From the cell containing the given text, extract its center point as (x, y) coordinate. 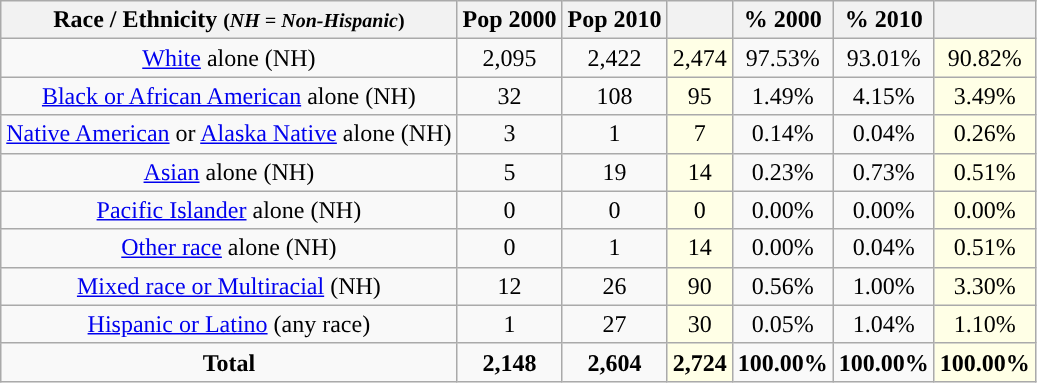
2,095 (510, 58)
Mixed race or Multiracial (NH) (229, 286)
30 (700, 324)
Hispanic or Latino (any race) (229, 324)
Other race alone (NH) (229, 248)
4.15% (884, 96)
1.04% (884, 324)
0.73% (884, 172)
19 (614, 172)
3 (510, 134)
2,422 (614, 58)
Total (229, 362)
0.05% (782, 324)
% 2000 (782, 20)
95 (700, 96)
3.49% (984, 96)
0.56% (782, 286)
% 2010 (884, 20)
0.23% (782, 172)
0.14% (782, 134)
Pop 2000 (510, 20)
27 (614, 324)
90.82% (984, 58)
93.01% (884, 58)
7 (700, 134)
1.00% (884, 286)
5 (510, 172)
1.49% (782, 96)
White alone (NH) (229, 58)
32 (510, 96)
108 (614, 96)
2,604 (614, 362)
Race / Ethnicity (NH = Non-Hispanic) (229, 20)
Pacific Islander alone (NH) (229, 210)
26 (614, 286)
Pop 2010 (614, 20)
2,148 (510, 362)
1.10% (984, 324)
Black or African American alone (NH) (229, 96)
Asian alone (NH) (229, 172)
Native American or Alaska Native alone (NH) (229, 134)
3.30% (984, 286)
12 (510, 286)
90 (700, 286)
2,474 (700, 58)
2,724 (700, 362)
0.26% (984, 134)
97.53% (782, 58)
